Extract the [X, Y] coordinate from the center of the cell holding the provided text.  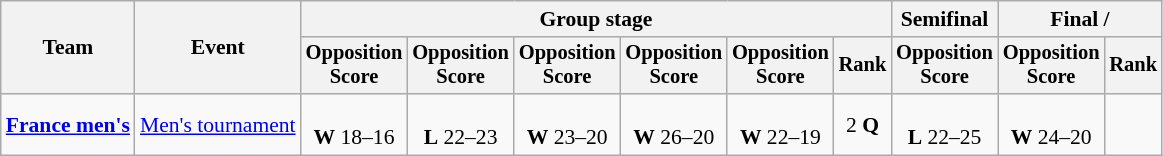
Event [218, 48]
Group stage [596, 19]
W 24–20 [1052, 124]
Men's tournament [218, 124]
L 22–23 [460, 124]
2 Q [863, 124]
W 23–20 [568, 124]
W 22–19 [780, 124]
W 26–20 [674, 124]
France men's [68, 124]
Final / [1080, 19]
Semifinal [944, 19]
Team [68, 48]
L 22–25 [944, 124]
W 18–16 [354, 124]
